Pinpoint the cell where the given text exists, returning its [X, Y] midpoint coordinate. 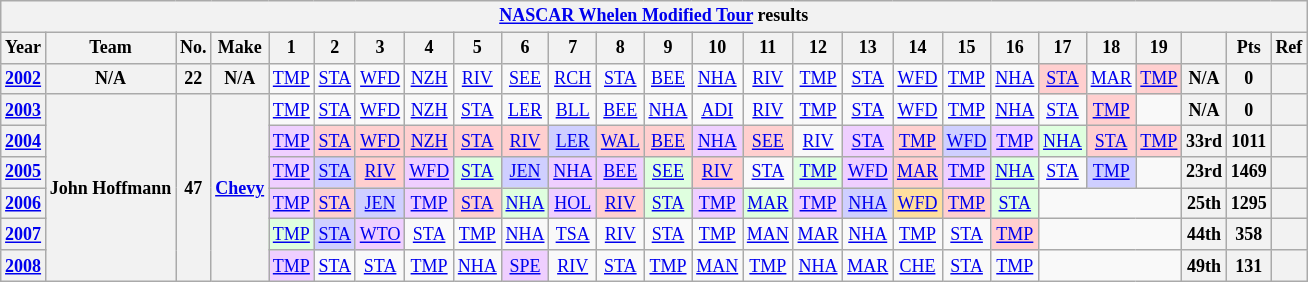
2008 [24, 266]
SPE [525, 266]
3 [380, 48]
19 [1159, 48]
2004 [24, 140]
8 [620, 48]
1 [291, 48]
1011 [1248, 140]
2002 [24, 78]
Year [24, 48]
Make [240, 48]
John Hoffmann [110, 188]
16 [1015, 48]
15 [966, 48]
Team [110, 48]
HOL [573, 204]
18 [1111, 48]
2007 [24, 234]
131 [1248, 266]
49th [1204, 266]
ADI [718, 110]
WTO [380, 234]
Ref [1289, 48]
17 [1063, 48]
12 [818, 48]
CHE [918, 266]
13 [868, 48]
2003 [24, 110]
WAL [620, 140]
Chevy [240, 188]
9 [668, 48]
Pts [1248, 48]
1295 [1248, 204]
TSA [573, 234]
11 [768, 48]
2 [334, 48]
47 [194, 188]
5 [477, 48]
No. [194, 48]
NASCAR Whelen Modified Tour results [654, 16]
33rd [1204, 140]
358 [1248, 234]
BLL [573, 110]
22 [194, 78]
23rd [1204, 172]
25th [1204, 204]
7 [573, 48]
6 [525, 48]
14 [918, 48]
1469 [1248, 172]
2006 [24, 204]
4 [430, 48]
2005 [24, 172]
44th [1204, 234]
RCH [573, 78]
10 [718, 48]
